Return (X, Y) of the center of cell containing provided text 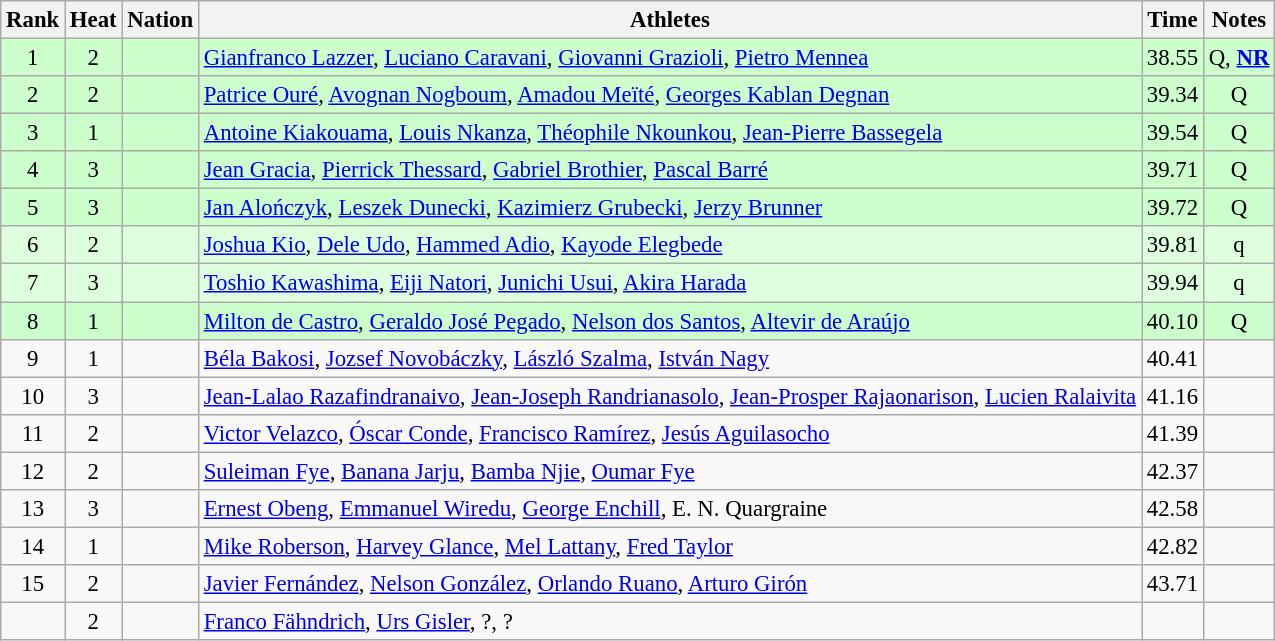
Antoine Kiakouama, Louis Nkanza, Théophile Nkounkou, Jean-Pierre Bassegela (670, 133)
Javier Fernández, Nelson González, Orlando Ruano, Arturo Girón (670, 584)
Rank (33, 20)
Jean-Lalao Razafindranaivo, Jean-Joseph Randrianasolo, Jean-Prosper Rajaonarison, Lucien Ralaivita (670, 396)
Suleiman Fye, Banana Jarju, Bamba Njie, Oumar Fye (670, 471)
Heat (94, 20)
Jean Gracia, Pierrick Thessard, Gabriel Brothier, Pascal Barré (670, 170)
42.82 (1173, 546)
42.37 (1173, 471)
11 (33, 433)
Nation (160, 20)
Victor Velazco, Óscar Conde, Francisco Ramírez, Jesús Aguilasocho (670, 433)
8 (33, 321)
Mike Roberson, Harvey Glance, Mel Lattany, Fred Taylor (670, 546)
39.94 (1173, 283)
40.10 (1173, 321)
41.39 (1173, 433)
Jan Alończyk, Leszek Dunecki, Kazimierz Grubecki, Jerzy Brunner (670, 208)
Notes (1238, 20)
Patrice Ouré, Avognan Nogboum, Amadou Meïté, Georges Kablan Degnan (670, 95)
Time (1173, 20)
40.41 (1173, 358)
39.72 (1173, 208)
Athletes (670, 20)
Q, NR (1238, 58)
43.71 (1173, 584)
39.54 (1173, 133)
Béla Bakosi, Jozsef Novobáczky, László Szalma, István Nagy (670, 358)
4 (33, 170)
39.71 (1173, 170)
10 (33, 396)
14 (33, 546)
39.81 (1173, 245)
7 (33, 283)
13 (33, 509)
9 (33, 358)
42.58 (1173, 509)
Joshua Kio, Dele Udo, Hammed Adio, Kayode Elegbede (670, 245)
41.16 (1173, 396)
39.34 (1173, 95)
5 (33, 208)
Toshio Kawashima, Eiji Natori, Junichi Usui, Akira Harada (670, 283)
Gianfranco Lazzer, Luciano Caravani, Giovanni Grazioli, Pietro Mennea (670, 58)
38.55 (1173, 58)
6 (33, 245)
Milton de Castro, Geraldo José Pegado, Nelson dos Santos, Altevir de Araújo (670, 321)
15 (33, 584)
12 (33, 471)
Franco Fähndrich, Urs Gisler, ?, ? (670, 621)
Ernest Obeng, Emmanuel Wiredu, George Enchill, E. N. Quargraine (670, 509)
